Return (X, Y) of the center of cell containing provided text 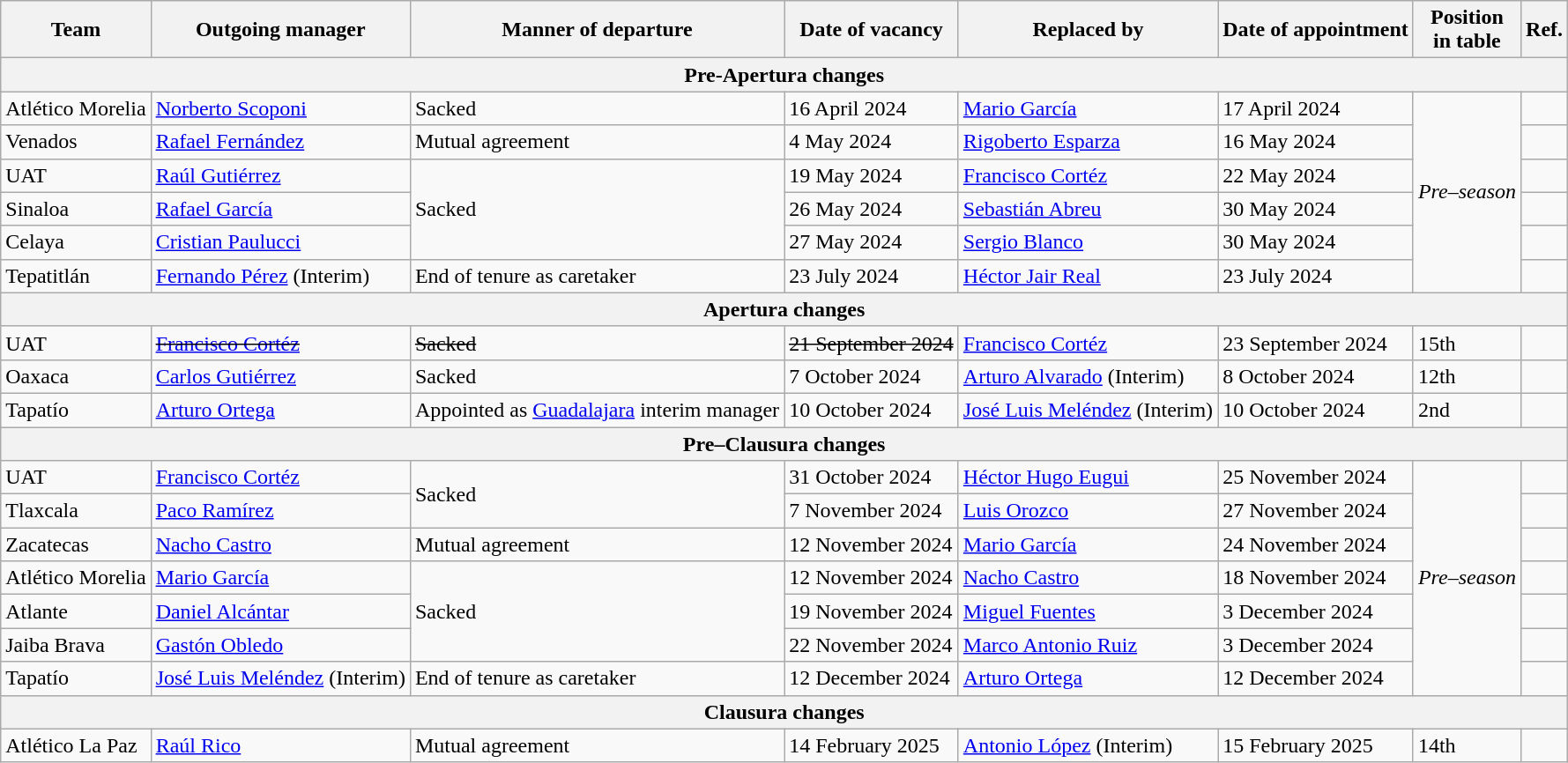
Arturo Alvarado (Interim) (1088, 376)
Atlante (76, 611)
Tepatitlán (76, 276)
Paco Ramírez (280, 511)
Sebastián Abreu (1088, 209)
15th (1467, 343)
Replaced by (1088, 30)
24 November 2024 (1316, 544)
Pre-Apertura changes (784, 75)
7 November 2024 (872, 511)
Date of appointment (1316, 30)
2nd (1467, 410)
31 October 2024 (872, 478)
Rigoberto Esparza (1088, 142)
Héctor Jair Real (1088, 276)
16 May 2024 (1316, 142)
23 September 2024 (1316, 343)
Manner of departure (597, 30)
Gastón Obledo (280, 645)
15 February 2025 (1316, 745)
Outgoing manager (280, 30)
12th (1467, 376)
27 November 2024 (1316, 511)
Ref. (1544, 30)
27 May 2024 (872, 242)
14th (1467, 745)
21 September 2024 (872, 343)
Pre–Clausura changes (784, 443)
Date of vacancy (872, 30)
Sinaloa (76, 209)
26 May 2024 (872, 209)
Sergio Blanco (1088, 242)
25 November 2024 (1316, 478)
Marco Antonio Ruiz (1088, 645)
Rafael Fernández (280, 142)
Apertura changes (784, 309)
19 November 2024 (872, 611)
Team (76, 30)
14 February 2025 (872, 745)
Celaya (76, 242)
16 April 2024 (872, 108)
Norberto Scoponi (280, 108)
22 May 2024 (1316, 175)
Clausura changes (784, 712)
Oaxaca (76, 376)
Héctor Hugo Eugui (1088, 478)
18 November 2024 (1316, 578)
Venados (76, 142)
Antonio López (Interim) (1088, 745)
Cristian Paulucci (280, 242)
19 May 2024 (872, 175)
Fernando Pérez (Interim) (280, 276)
4 May 2024 (872, 142)
Miguel Fuentes (1088, 611)
22 November 2024 (872, 645)
Position in table (1467, 30)
Carlos Gutiérrez (280, 376)
Daniel Alcántar (280, 611)
17 April 2024 (1316, 108)
Tlaxcala (76, 511)
Zacatecas (76, 544)
Atlético La Paz (76, 745)
7 October 2024 (872, 376)
Raúl Rico (280, 745)
Raúl Gutiérrez (280, 175)
Jaiba Brava (76, 645)
Luis Orozco (1088, 511)
Rafael García (280, 209)
Appointed as Guadalajara interim manager (597, 410)
8 October 2024 (1316, 376)
